For the text-containing cell, return its midpoint in (x, y) coordinate format. 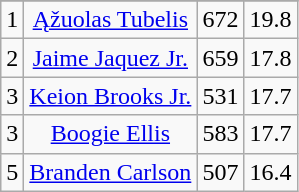
2 (12, 58)
531 (220, 96)
Boogie Ellis (110, 134)
Ąžuolas Tubelis (110, 20)
Branden Carlson (110, 172)
583 (220, 134)
16.4 (270, 172)
5 (12, 172)
1 (12, 20)
Keion Brooks Jr. (110, 96)
17.8 (270, 58)
19.8 (270, 20)
Jaime Jaquez Jr. (110, 58)
507 (220, 172)
672 (220, 20)
659 (220, 58)
